Extract the [X, Y] coordinate from the center of the cell holding the provided text.  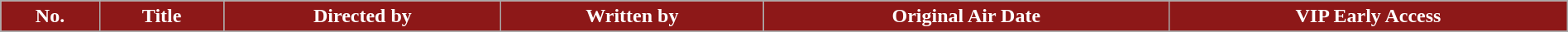
Original Air Date [966, 16]
VIP Early Access [1369, 16]
No. [50, 16]
Written by [632, 16]
Title [162, 16]
Directed by [362, 16]
